Locate the cell with the specified text and output its [X, Y] center coordinate. 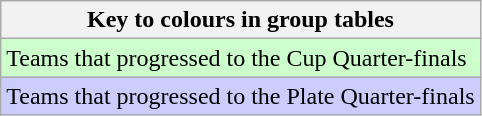
Teams that progressed to the Plate Quarter-finals [240, 96]
Key to colours in group tables [240, 20]
Teams that progressed to the Cup Quarter-finals [240, 58]
